Search for the cell housing the specified text and yield its [X, Y] center coordinate. 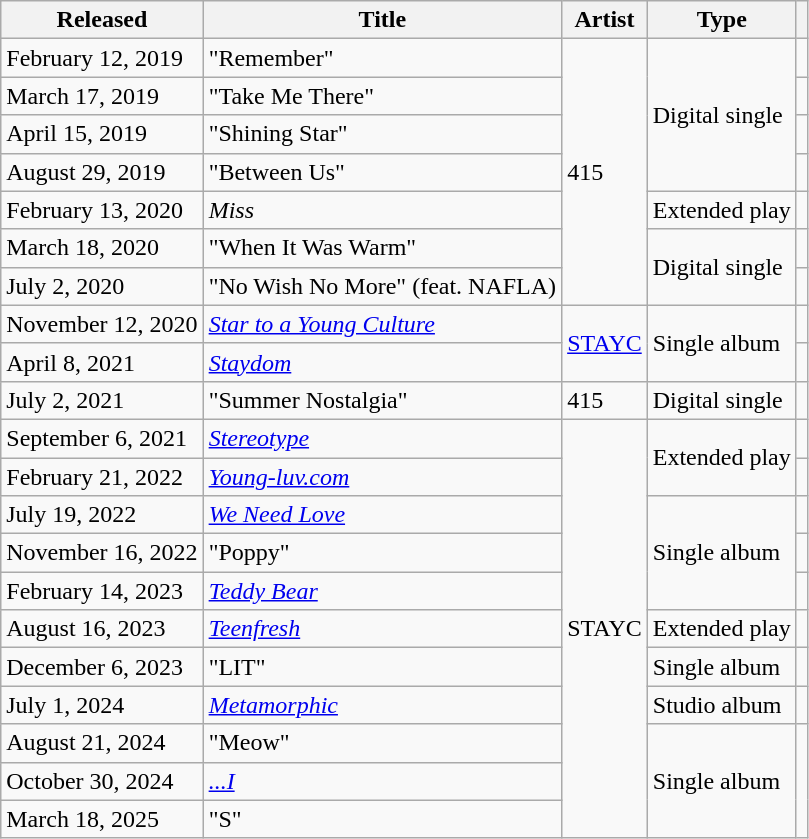
March 17, 2019 [102, 96]
August 29, 2019 [102, 172]
October 30, 2024 [102, 781]
"No Wish No More" (feat. NAFLA) [382, 286]
"Remember" [382, 58]
"Shining Star" [382, 134]
July 1, 2024 [102, 705]
April 15, 2019 [102, 134]
"Meow" [382, 743]
We Need Love [382, 515]
"LIT" [382, 667]
March 18, 2020 [102, 248]
"Poppy" [382, 553]
December 6, 2023 [102, 667]
Released [102, 20]
"Between Us" [382, 172]
July 2, 2020 [102, 286]
July 19, 2022 [102, 515]
Artist [605, 20]
February 14, 2023 [102, 591]
Star to a Young Culture [382, 324]
November 12, 2020 [102, 324]
February 13, 2020 [102, 210]
April 8, 2021 [102, 362]
November 16, 2022 [102, 553]
Studio album [722, 705]
Title [382, 20]
Metamorphic [382, 705]
"Summer Nostalgia" [382, 400]
"S" [382, 819]
...I [382, 781]
July 2, 2021 [102, 400]
"When It Was Warm" [382, 248]
Stereotype [382, 438]
Teenfresh [382, 629]
February 12, 2019 [102, 58]
August 21, 2024 [102, 743]
Teddy Bear [382, 591]
February 21, 2022 [102, 477]
September 6, 2021 [102, 438]
"Take Me There" [382, 96]
Staydom [382, 362]
August 16, 2023 [102, 629]
Type [722, 20]
Miss [382, 210]
Young-luv.com [382, 477]
March 18, 2025 [102, 819]
